Pinpoint the cell where the given text exists, returning its [x, y] midpoint coordinate. 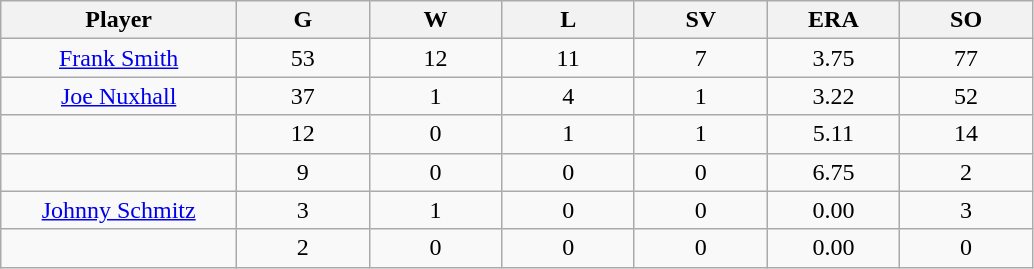
11 [568, 58]
3.75 [834, 58]
6.75 [834, 172]
5.11 [834, 134]
SO [966, 20]
W [436, 20]
53 [304, 58]
52 [966, 96]
Frank Smith [119, 58]
Johnny Schmitz [119, 210]
9 [304, 172]
Player [119, 20]
SV [700, 20]
G [304, 20]
7 [700, 58]
ERA [834, 20]
77 [966, 58]
L [568, 20]
14 [966, 134]
37 [304, 96]
4 [568, 96]
3.22 [834, 96]
Joe Nuxhall [119, 96]
